Pinpoint the cell where the given text exists, returning its (x, y) midpoint coordinate. 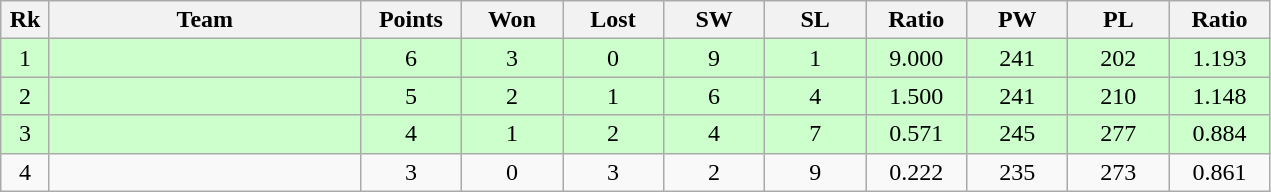
0.571 (916, 134)
0.861 (1220, 172)
5 (410, 96)
0.884 (1220, 134)
PL (1118, 20)
Points (410, 20)
245 (1018, 134)
Team (204, 20)
277 (1118, 134)
235 (1018, 172)
SW (714, 20)
1.148 (1220, 96)
210 (1118, 96)
202 (1118, 58)
PW (1018, 20)
Lost (612, 20)
1.193 (1220, 58)
Rk (26, 20)
0.222 (916, 172)
7 (816, 134)
Won (512, 20)
9.000 (916, 58)
SL (816, 20)
1.500 (916, 96)
273 (1118, 172)
